From the cell containing the given text, extract its center point as (x, y) coordinate. 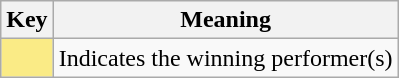
Meaning (226, 20)
Key (27, 20)
Indicates the winning performer(s) (226, 58)
